Scan for the cell matching the given text and deliver its (X, Y) coordinate at center. 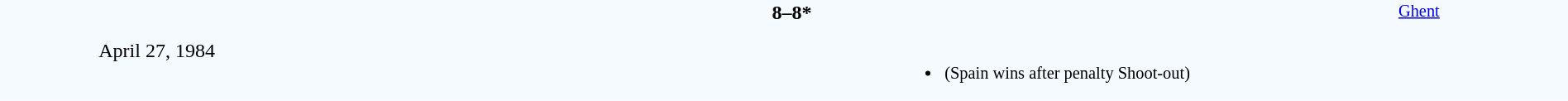
(Spain wins after penalty Shoot-out) (1082, 63)
8–8* (791, 12)
April 27, 1984 (157, 50)
Ghent (1419, 50)
